Search for the cell housing the specified text and yield its [X, Y] center coordinate. 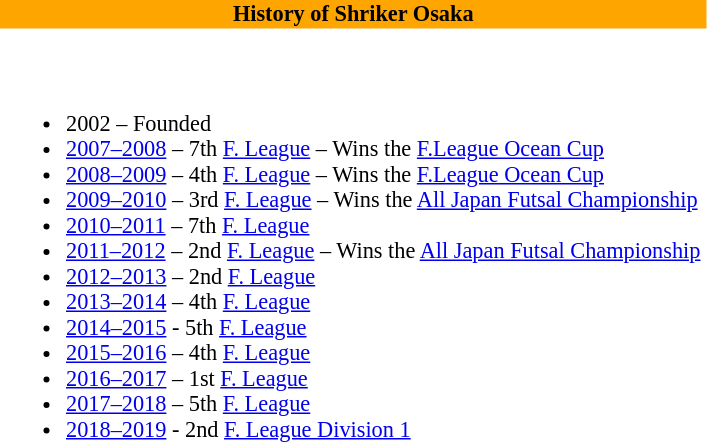
History of Shriker Osaka [353, 14]
